Scan for the cell matching the given text and deliver its (X, Y) coordinate at center. 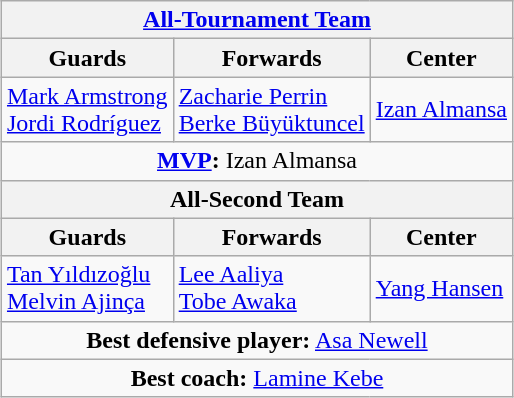
All-Second Team (256, 199)
MVP: Izan Almansa (256, 161)
Best defensive player: Asa Newell (256, 340)
Mark Armstrong Jordi Rodríguez (87, 110)
Izan Almansa (441, 110)
Tan Yıldızoğlu Melvin Ajinça (87, 288)
Zacharie Perrin Berke Büyüktuncel (272, 110)
Lee Aaliya Tobe Awaka (272, 288)
Yang Hansen (441, 288)
All-Tournament Team (256, 20)
Best coach: Lamine Kebe (256, 378)
